Scan for the cell matching the given text and deliver its [X, Y] coordinate at center. 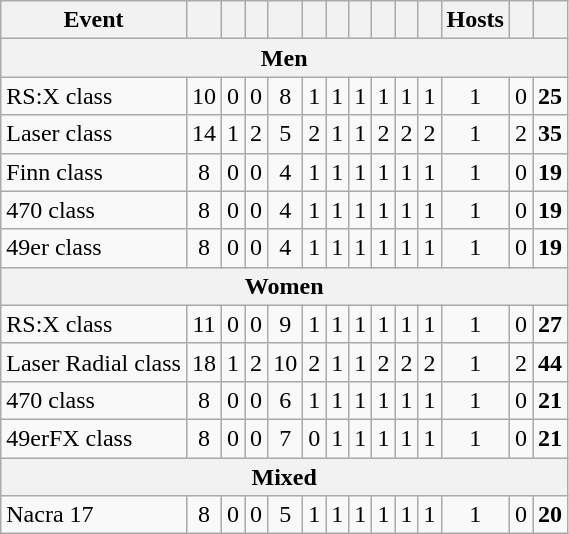
11 [204, 324]
Nacra 17 [94, 515]
49erFX class [94, 438]
Men [284, 58]
9 [286, 324]
18 [204, 362]
49er class [94, 248]
Finn class [94, 172]
25 [550, 96]
Event [94, 20]
Women [284, 286]
35 [550, 134]
7 [286, 438]
Hosts [475, 20]
20 [550, 515]
Laser Radial class [94, 362]
14 [204, 134]
6 [286, 400]
Laser class [94, 134]
44 [550, 362]
27 [550, 324]
Mixed [284, 477]
